Capture the cell that displays the provided text and extract its (x, y) central coordinate. 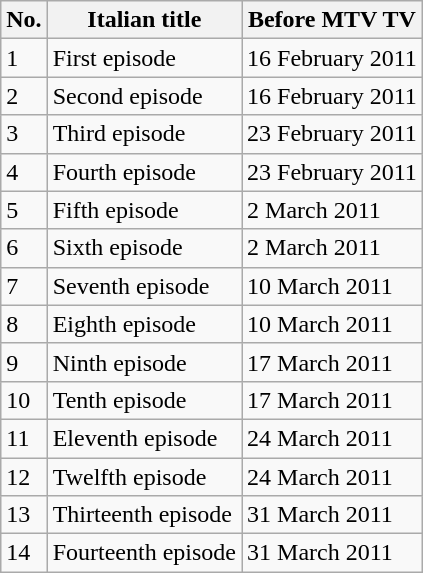
6 (24, 248)
Eighth episode (144, 324)
11 (24, 438)
Italian title (144, 20)
2 (24, 96)
Eleventh episode (144, 438)
Seventh episode (144, 286)
Fifth episode (144, 210)
7 (24, 286)
1 (24, 58)
13 (24, 515)
3 (24, 134)
No. (24, 20)
14 (24, 553)
9 (24, 362)
4 (24, 172)
5 (24, 210)
Twelfth episode (144, 477)
Tenth episode (144, 400)
First episode (144, 58)
Second episode (144, 96)
12 (24, 477)
8 (24, 324)
Sixth episode (144, 248)
Fourteenth episode (144, 553)
Thirteenth episode (144, 515)
Ninth episode (144, 362)
Before MTV TV (332, 20)
10 (24, 400)
Third episode (144, 134)
Fourth episode (144, 172)
